Return (x, y) of the center of cell containing provided text 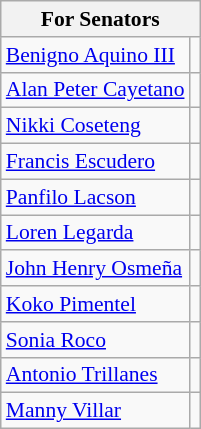
For Senators (100, 19)
Koko Pimentel (96, 304)
Manny Villar (96, 411)
Alan Peter Cayetano (96, 90)
Nikki Coseteng (96, 126)
Sonia Roco (96, 340)
Antonio Trillanes (96, 375)
Panfilo Lacson (96, 197)
John Henry Osmeña (96, 269)
Loren Legarda (96, 233)
Benigno Aquino III (96, 55)
Francis Escudero (96, 162)
